Pinpoint the cell where the given text exists, returning its (x, y) midpoint coordinate. 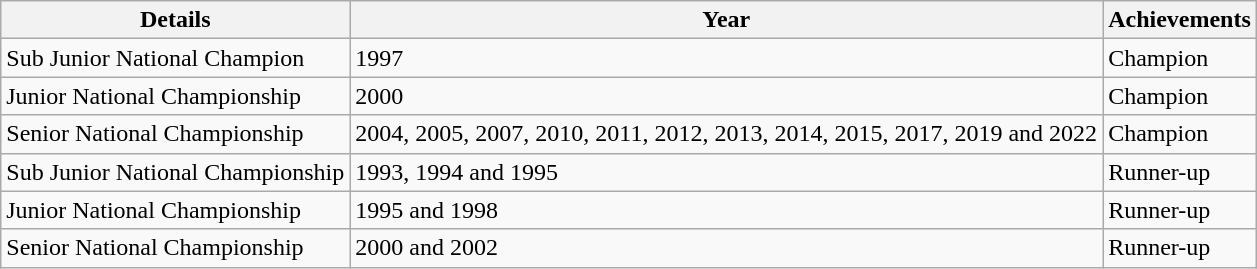
2004, 2005, 2007, 2010, 2011, 2012, 2013, 2014, 2015, 2017, 2019 and 2022 (726, 134)
2000 (726, 96)
1997 (726, 58)
Achievements (1180, 20)
2000 and 2002 (726, 248)
Sub Junior National Championship (176, 172)
Details (176, 20)
Sub Junior National Champion (176, 58)
Year (726, 20)
1993, 1994 and 1995 (726, 172)
1995 and 1998 (726, 210)
